Identify which cell holds the provided text, then report its [X, Y] central coordinate. 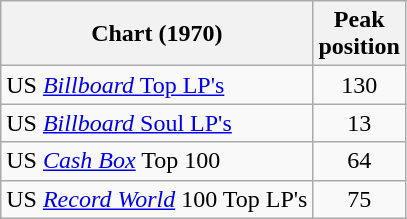
US Cash Box Top 100 [157, 161]
64 [359, 161]
US Record World 100 Top LP's [157, 199]
Chart (1970) [157, 34]
75 [359, 199]
US Billboard Soul LP's [157, 123]
Peakposition [359, 34]
130 [359, 85]
US Billboard Top LP's [157, 85]
13 [359, 123]
